Extract the [x, y] coordinate from the center of the cell holding the provided text.  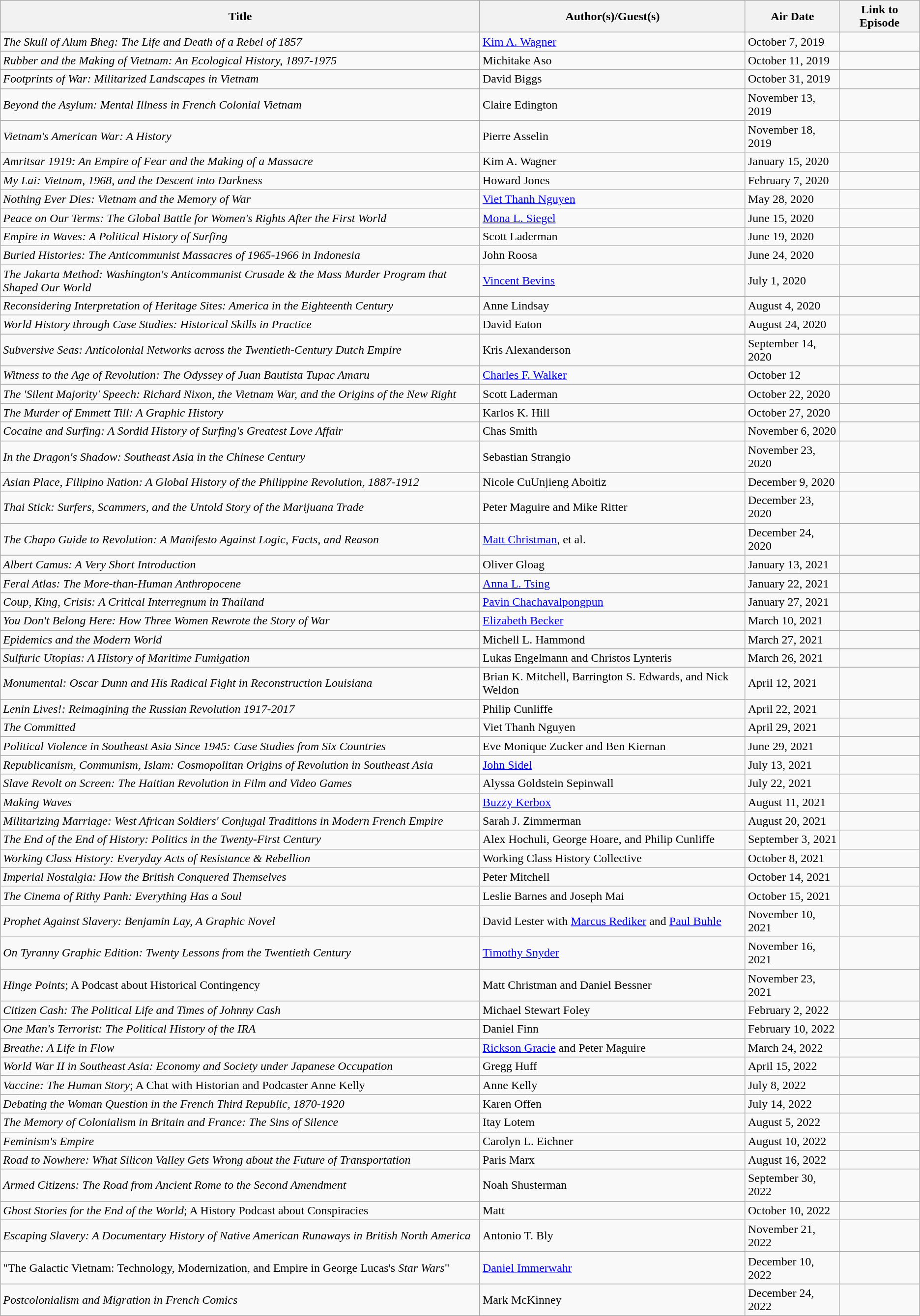
Kris Alexanderson [612, 350]
Air Date [792, 17]
Itay Lotem [612, 1122]
Carolyn L. Eichner [612, 1141]
September 3, 2021 [792, 840]
Title [240, 17]
Citizen Cash: The Political Life and Times of Johnny Cash [240, 1010]
The Jakarta Method: Washington's Anticommunist Crusade & the Mass Murder Program that Shaped Our World [240, 280]
December 10, 2022 [792, 1267]
December 23, 2020 [792, 507]
September 14, 2020 [792, 350]
December 24, 2022 [792, 1300]
Epidemics and the Modern World [240, 639]
April 12, 2021 [792, 684]
Matt Christman, et al. [612, 539]
Road to Nowhere: What Silicon Valley Gets Wrong about the Future of Transportation [240, 1160]
Peter Mitchell [612, 877]
Imperial Nostalgia: How the British Conquered Themselves [240, 877]
Author(s)/Guest(s) [612, 17]
August 16, 2022 [792, 1160]
Political Violence in Southeast Asia Since 1945: Case Studies from Six Countries [240, 746]
The End of the End of History: Politics in the Twenty-First Century [240, 840]
The Committed [240, 728]
Subversive Seas: Anticolonial Networks across the Twentieth-Century Dutch Empire [240, 350]
Footprints of War: Militarized Landscapes in Vietnam [240, 79]
February 2, 2022 [792, 1010]
Sarah J. Zimmerman [612, 821]
October 31, 2019 [792, 79]
Gregg Huff [612, 1066]
July 14, 2022 [792, 1104]
Buried Histories: The Anticommunist Massacres of 1965-1966 in Indonesia [240, 255]
June 24, 2020 [792, 255]
Alex Hochuli, George Hoare, and Philip Cunliffe [612, 840]
Prophet Against Slavery: Benjamin Lay, A Graphic Novel [240, 921]
Lenin Lives!: Reimagining the Russian Revolution 1917-2017 [240, 709]
July 22, 2021 [792, 784]
January 13, 2021 [792, 564]
March 24, 2022 [792, 1048]
July 1, 2020 [792, 280]
Matt Christman and Daniel Bessner [612, 984]
October 11, 2019 [792, 60]
Anne Kelly [612, 1085]
Buzzy Kerbox [612, 802]
David Eaton [612, 325]
Feminism's Empire [240, 1141]
Debating the Woman Question in the French Third Republic, 1870-1920 [240, 1104]
Reconsidering Interpretation of Heritage Sites: America in the Eighteenth Century [240, 306]
Republicanism, Communism, Islam: Cosmopolitan Origins of Revolution in Southeast Asia [240, 765]
November 21, 2022 [792, 1236]
Nicole CuUnjieng Aboitiz [612, 482]
The Chapo Guide to Revolution: A Manifesto Against Logic, Facts, and Reason [240, 539]
March 27, 2021 [792, 639]
August 4, 2020 [792, 306]
Anna L. Tsing [612, 583]
Eve Monique Zucker and Ben Kiernan [612, 746]
Pierre Asselin [612, 137]
September 30, 2022 [792, 1185]
Vincent Bevins [612, 280]
Antonio T. Bly [612, 1236]
World History through Case Studies: Historical Skills in Practice [240, 325]
November 16, 2021 [792, 953]
Mark McKinney [612, 1300]
The 'Silent Majority' Speech: Richard Nixon, the Vietnam War, and the Origins of the New Right [240, 394]
Pavin Chachavalpongpun [612, 602]
Howard Jones [612, 180]
January 22, 2021 [792, 583]
The Memory of Colonialism in Britain and France: The Sins of Silence [240, 1122]
Link to Episode [880, 17]
Rubber and the Making of Vietnam: An Ecological History, 1897-1975 [240, 60]
August 24, 2020 [792, 325]
Karlos K. Hill [612, 413]
Rickson Gracie and Peter Maguire [612, 1048]
October 27, 2020 [792, 413]
Matt [612, 1210]
One Man's Terrorist: The Political History of the IRA [240, 1029]
Chas Smith [612, 431]
Daniel Finn [612, 1029]
Armed Citizens: The Road from Ancient Rome to the Second Amendment [240, 1185]
July 8, 2022 [792, 1085]
World War II in Southeast Asia: Economy and Society under Japanese Occupation [240, 1066]
In the Dragon's Shadow: Southeast Asia in the Chinese Century [240, 457]
Nothing Ever Dies: Vietnam and the Memory of War [240, 199]
Peace on Our Terms: The Global Battle for Women's Rights After the First World [240, 218]
August 20, 2021 [792, 821]
David Biggs [612, 79]
Timothy Snyder [612, 953]
Claire Edington [612, 104]
October 14, 2021 [792, 877]
Albert Camus: A Very Short Introduction [240, 564]
November 18, 2019 [792, 137]
Vietnam's American War: A History [240, 137]
On Tyranny Graphic Edition: Twenty Lessons from the Twentieth Century [240, 953]
Vaccine: The Human Story; A Chat with Historian and Podcaster Anne Kelly [240, 1085]
Elizabeth Becker [612, 620]
Michitake Aso [612, 60]
June 15, 2020 [792, 218]
"The Galactic Vietnam: Technology, Modernization, and Empire in George Lucas's Star Wars" [240, 1267]
Working Class History: Everyday Acts of Resistance & Rebellion [240, 858]
Anne Lindsay [612, 306]
Brian K. Mitchell, Barrington S. Edwards, and Nick Weldon [612, 684]
Sebastian Strangio [612, 457]
December 24, 2020 [792, 539]
John Sidel [612, 765]
Daniel Immerwahr [612, 1267]
November 13, 2019 [792, 104]
October 15, 2021 [792, 896]
Militarizing Marriage: West African Soldiers' Conjugal Traditions in Modern French Empire [240, 821]
August 11, 2021 [792, 802]
January 27, 2021 [792, 602]
John Roosa [612, 255]
Cocaine and Surfing: A Sordid History of Surfing's Greatest Love Affair [240, 431]
Making Waves [240, 802]
Working Class History Collective [612, 858]
Michael Stewart Foley [612, 1010]
August 10, 2022 [792, 1141]
April 22, 2021 [792, 709]
Charles F. Walker [612, 375]
Asian Place, Filipino Nation: A Global History of the Philippine Revolution, 1887-1912 [240, 482]
October 12 [792, 375]
Lukas Engelmann and Christos Lynteris [612, 658]
Alyssa Goldstein Sepinwall [612, 784]
Michell L. Hammond [612, 639]
Hinge Points; A Podcast about Historical Contingency [240, 984]
February 7, 2020 [792, 180]
April 29, 2021 [792, 728]
Escaping Slavery: A Documentary History of Native American Runaways in British North America [240, 1236]
Beyond the Asylum: Mental Illness in French Colonial Vietnam [240, 104]
Paris Marx [612, 1160]
Empire in Waves: A Political History of Surfing [240, 236]
Slave Revolt on Screen: The Haitian Revolution in Film and Video Games [240, 784]
November 10, 2021 [792, 921]
Peter Maguire and Mike Ritter [612, 507]
October 8, 2021 [792, 858]
Amritsar 1919: An Empire of Fear and the Making of a Massacre [240, 162]
Leslie Barnes and Joseph Mai [612, 896]
Oliver Gloag [612, 564]
Breathe: A Life in Flow [240, 1048]
November 23, 2020 [792, 457]
My Lai: Vietnam, 1968, and the Descent into Darkness [240, 180]
February 10, 2022 [792, 1029]
You Don't Belong Here: How Three Women Rewrote the Story of War [240, 620]
October 22, 2020 [792, 394]
June 19, 2020 [792, 236]
The Skull of Alum Bheg: The Life and Death of a Rebel of 1857 [240, 42]
The Murder of Emmett Till: A Graphic History [240, 413]
July 13, 2021 [792, 765]
May 28, 2020 [792, 199]
Ghost Stories for the End of the World; A History Podcast about Conspiracies [240, 1210]
Sulfuric Utopias: A History of Maritime Fumigation [240, 658]
Coup, King, Crisis: A Critical Interregnum in Thailand [240, 602]
Philip Cunliffe [612, 709]
Monumental: Oscar Dunn and His Radical Fight in Reconstruction Louisiana [240, 684]
October 7, 2019 [792, 42]
October 10, 2022 [792, 1210]
Postcolonialism and Migration in French Comics [240, 1300]
January 15, 2020 [792, 162]
Thai Stick: Surfers, Scammers, and the Untold Story of the Marijuana Trade [240, 507]
November 23, 2021 [792, 984]
Witness to the Age of Revolution: The Odyssey of Juan Bautista Tupac Amaru [240, 375]
December 9, 2020 [792, 482]
Feral Atlas: The More-than-Human Anthropocene [240, 583]
April 15, 2022 [792, 1066]
Mona L. Siegel [612, 218]
Noah Shusterman [612, 1185]
The Cinema of Rithy Panh: Everything Has a Soul [240, 896]
November 6, 2020 [792, 431]
August 5, 2022 [792, 1122]
Karen Offen [612, 1104]
March 10, 2021 [792, 620]
March 26, 2021 [792, 658]
June 29, 2021 [792, 746]
David Lester with Marcus Rediker and Paul Buhle [612, 921]
